Locate the cell with the specified text and output its (x, y) center coordinate. 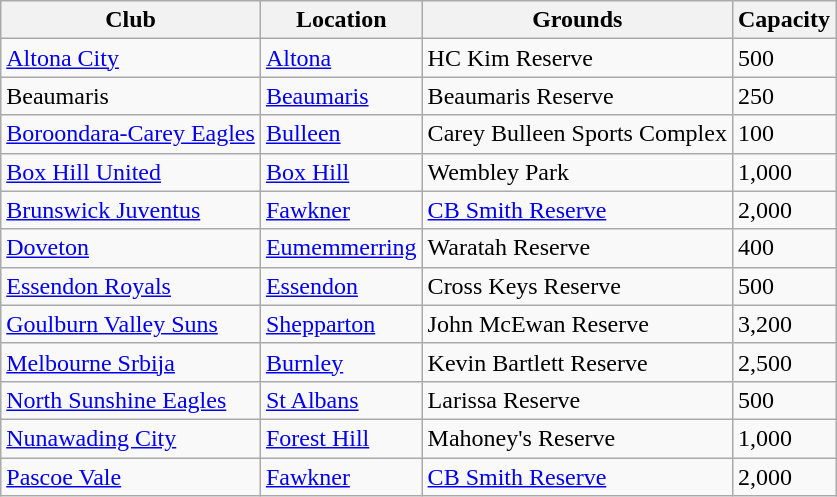
Kevin Bartlett Reserve (577, 362)
Club (131, 20)
Altona (341, 58)
Cross Keys Reserve (577, 286)
Essendon (341, 286)
Beaumaris Reserve (577, 96)
Burnley (341, 362)
North Sunshine Eagles (131, 400)
Brunswick Juventus (131, 210)
250 (784, 96)
Bulleen (341, 134)
Capacity (784, 20)
Wembley Park (577, 172)
Box Hill United (131, 172)
Eumemmerring (341, 248)
Larissa Reserve (577, 400)
Waratah Reserve (577, 248)
Forest Hill (341, 438)
Location (341, 20)
Nunawading City (131, 438)
100 (784, 134)
Essendon Royals (131, 286)
400 (784, 248)
Carey Bulleen Sports Complex (577, 134)
John McEwan Reserve (577, 324)
Boroondara-Carey Eagles (131, 134)
Grounds (577, 20)
Goulburn Valley Suns (131, 324)
Altona City (131, 58)
St Albans (341, 400)
HC Kim Reserve (577, 58)
Melbourne Srbija (131, 362)
Pascoe Vale (131, 477)
2,500 (784, 362)
Box Hill (341, 172)
Mahoney's Reserve (577, 438)
Shepparton (341, 324)
3,200 (784, 324)
Doveton (131, 248)
